Find where the given text appears and provide that cell's center as (X, Y) coordinate. 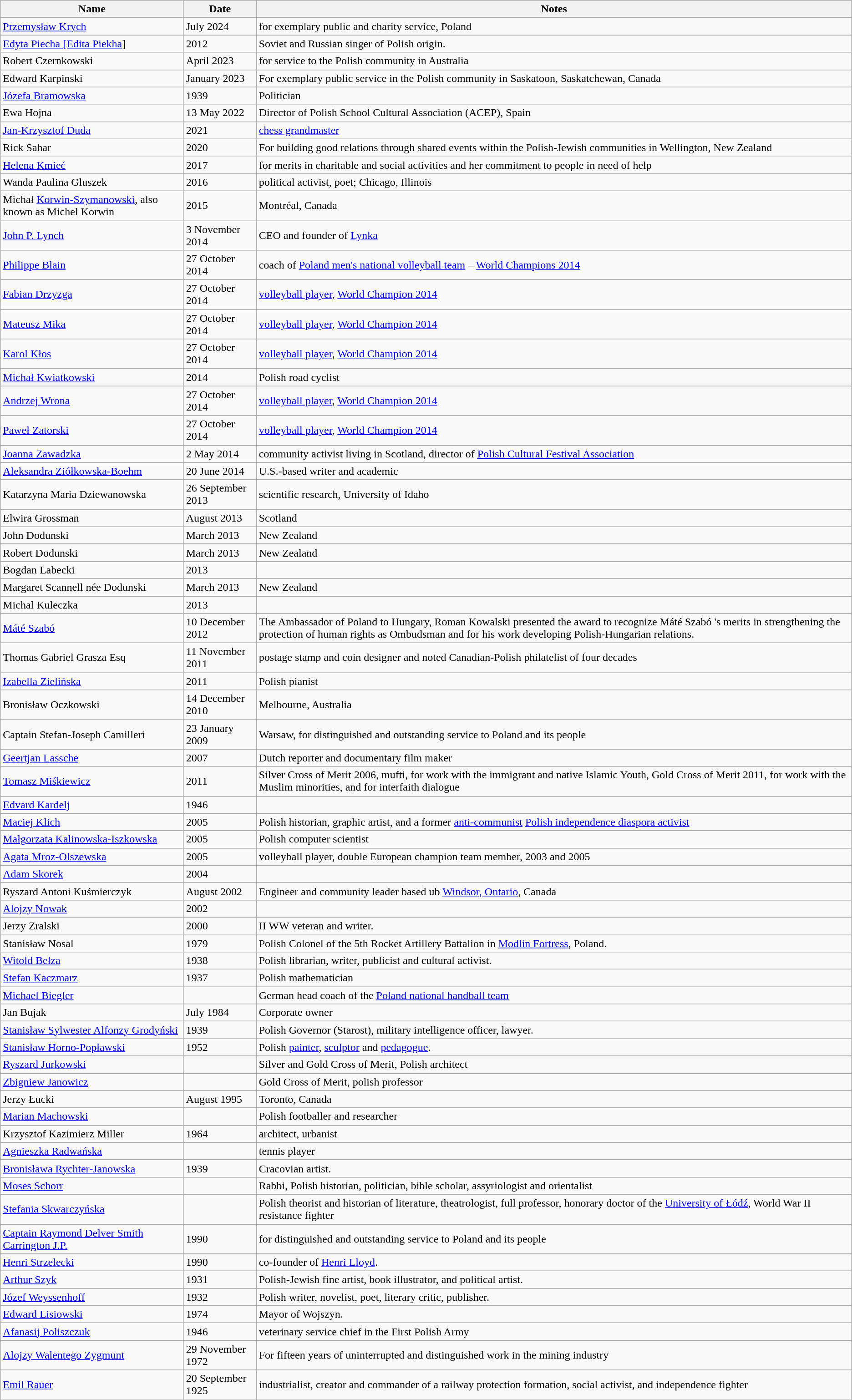
Polish pianist (554, 681)
August 2013 (220, 518)
1937 (220, 978)
Alojzy Nowak (92, 908)
3 November 2014 (220, 235)
Bronisław Oczkowski (92, 705)
industrialist, creator and commander of a railway protection formation, social activist, and independence fighter (554, 1385)
volleyball player, double European champion team member, 2003 and 2005 (554, 857)
Robert Czernkowski (92, 61)
Thomas Gabriel Grasza Esq (92, 658)
August 2002 (220, 891)
Polish road cyclist (554, 377)
Michael Biegler (92, 995)
Adam Skorek (92, 874)
Bronisława Rychter-Janowska (92, 1168)
1938 (220, 961)
Robert Dodunski (92, 553)
chess grandmaster (554, 130)
Andrzej Wrona (92, 401)
Wanda Paulina Gluszek (92, 182)
For exemplary public service in the Polish community in Saskatoon, Saskatchewan, Canada (554, 78)
Ryszard Jurkowski (92, 1065)
Polish librarian, writer, publicist and cultural activist. (554, 961)
for merits in charitable and social activities and her commitment to people in need of help (554, 165)
August 1995 (220, 1099)
Jerzy Łucki (92, 1099)
Stanisław Nosal (92, 943)
Mateusz Mika (92, 324)
Izabella Zielińska (92, 681)
Warsaw, for distinguished and outstanding service to Poland and its people (554, 735)
Michal Kuleczka (92, 605)
Przemysław Krych (92, 26)
Witold Bełza (92, 961)
Edvard Kardelj (92, 805)
Moses Schorr (92, 1186)
Józefa Bramowska (92, 96)
1974 (220, 1314)
Alojzy Walentego Zygmunt (92, 1355)
Jerzy Zralski (92, 926)
Melbourne, Australia (554, 705)
11 November 2011 (220, 658)
John P. Lynch (92, 235)
II WW veteran and writer. (554, 926)
Helena Kmieć (92, 165)
23 January 2009 (220, 735)
Jan-Krzysztof Duda (92, 130)
Gold Cross of Merit, polish professor (554, 1082)
Krzysztof Kazimierz Miller (92, 1134)
Director of Polish School Cultural Association (ACEP), Spain (554, 113)
Agata Mroz-Olszewska (92, 857)
Agnieszka Radwańska (92, 1151)
co-founder of Henri Lloyd. (554, 1263)
Ryszard Antoni Kuśmierczyk (92, 891)
July 1984 (220, 1013)
29 November 1972 (220, 1355)
Name (92, 9)
postage stamp and coin designer and noted Canadian-Polish philatelist of four decades (554, 658)
John Dodunski (92, 535)
Polish writer, novelist, poet, literary critic, publisher. (554, 1297)
Silver and Gold Cross of Merit, Polish architect (554, 1065)
Michał Kwiatkowski (92, 377)
1979 (220, 943)
2002 (220, 908)
Geertjan Lassche (92, 758)
Engineer and community leader based ub Windsor, Ontario, Canada (554, 891)
for distinguished and outstanding service to Poland and its people (554, 1239)
Ewa Hojna (92, 113)
Edyta Piecha [Edita Piekha] (92, 44)
1932 (220, 1297)
Karol Kłos (92, 354)
for exemplary public and charity service, Poland (554, 26)
Polish-Jewish fine artist, book illustrator, and political artist. (554, 1280)
Stanisław Sylwester Alfonzy Grodyński (92, 1030)
Scotland (554, 518)
Mayor of Wojszyn. (554, 1314)
Polish footballer and researcher (554, 1116)
Cracovian artist. (554, 1168)
Stanisław Horno-Popławski (92, 1047)
14 December 2010 (220, 705)
Rabbi, Polish historian, politician, bible scholar, assyriologist and orientalist (554, 1186)
Stefan Kaczmarz (92, 978)
20 June 2014 (220, 471)
2014 (220, 377)
Polish Colonel of the 5th Rocket Artillery Battalion in Modlin Fortress, Poland. (554, 943)
Tomasz Miśkiewicz (92, 781)
Stefania Skwarczyńska (92, 1209)
Toronto, Canada (554, 1099)
Elwira Grossman (92, 518)
Captain Raymond Delver Smith Carrington J.P. (92, 1239)
Jan Bujak (92, 1013)
for service to the Polish community in Australia (554, 61)
Corporate owner (554, 1013)
Máté Szabó (92, 628)
20 September 1925 (220, 1385)
Polish computer scientist (554, 839)
tennis player (554, 1151)
scientific research, University of Idaho (554, 494)
13 May 2022 (220, 113)
Philippe Blain (92, 265)
Polish painter, sculptor and pedagogue. (554, 1047)
Henri Strzelecki (92, 1263)
CEO and founder of Lynka (554, 235)
April 2023 (220, 61)
2000 (220, 926)
26 September 2013 (220, 494)
Afanasij Poliszczuk (92, 1332)
Montréal, Canada (554, 206)
For fifteen years of uninterrupted and distinguished work in the mining industry (554, 1355)
Polish Governor (Starost), military intelligence officer, lawyer. (554, 1030)
Emil Rauer (92, 1385)
Date (220, 9)
Politician (554, 96)
January 2023 (220, 78)
2 May 2014 (220, 454)
Małgorzata Kalinowska-Iszkowska (92, 839)
architect, urbanist (554, 1134)
Polish mathematician (554, 978)
Edward Karpinski (92, 78)
veterinary service chief in the First Polish Army (554, 1332)
1964 (220, 1134)
Soviet and Russian singer of Polish origin. (554, 44)
Captain Stefan-Joseph Camilleri (92, 735)
Arthur Szyk (92, 1280)
Michał Korwin-Szymanowski, also known as Michel Korwin (92, 206)
2021 (220, 130)
Marian Machowski (92, 1116)
Katarzyna Maria Dziewanowska (92, 494)
2015 (220, 206)
Rick Sahar (92, 147)
2016 (220, 182)
political activist, poet; Chicago, Illinois (554, 182)
community activist living in Scotland, director of Polish Cultural Festival Association (554, 454)
Józef Weyssenhoff (92, 1297)
Maciej Klich (92, 822)
1952 (220, 1047)
2020 (220, 147)
For building good relations through shared events within the Polish-Jewish communities in Wellington, New Zealand (554, 147)
2012 (220, 44)
Zbigniew Janowicz (92, 1082)
Joanna Zawadzka (92, 454)
Dutch reporter and documentary film maker (554, 758)
2017 (220, 165)
coach of Poland men's national volleyball team – World Champions 2014 (554, 265)
2007 (220, 758)
Polish historian, graphic artist, and a former anti-communist Polish independence diaspora activist (554, 822)
10 December 2012 (220, 628)
German head coach of the Poland national handball team (554, 995)
Notes (554, 9)
Edward Lisiowski (92, 1314)
Fabian Drzyzga (92, 295)
July 2024 (220, 26)
1931 (220, 1280)
Margaret Scannell née Dodunski (92, 587)
Bogdan Labecki (92, 570)
Aleksandra Ziółkowska-Boehm (92, 471)
Paweł Zatorski (92, 431)
U.S.-based writer and academic (554, 471)
2004 (220, 874)
